Find where the given text appears and provide that cell's center as (X, Y) coordinate. 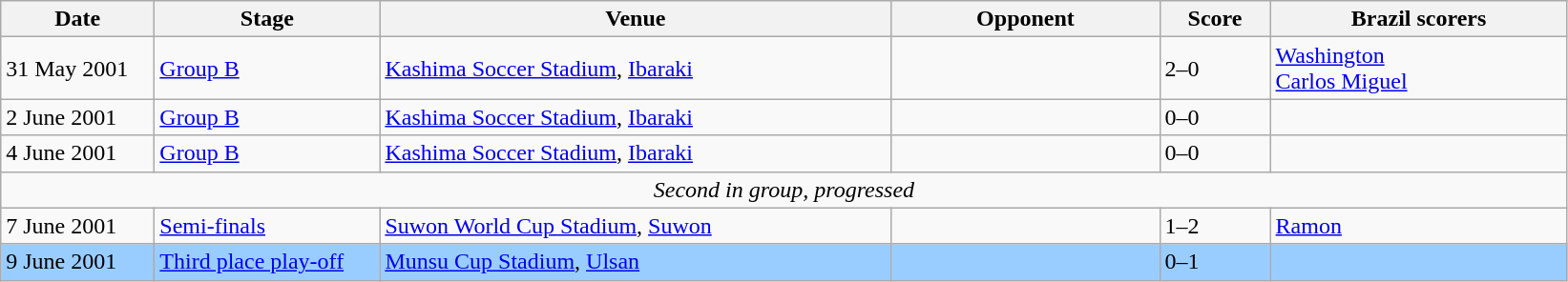
Score (1215, 19)
2–0 (1215, 69)
0–1 (1215, 262)
Suwon World Cup Stadium, Suwon (636, 226)
Third place play-off (267, 262)
Ramon (1418, 226)
1–2 (1215, 226)
Second in group, progressed (784, 190)
Stage (267, 19)
Semi-finals (267, 226)
31 May 2001 (78, 69)
2 June 2001 (78, 117)
Venue (636, 19)
Opponent (1025, 19)
Brazil scorers (1418, 19)
Washington Carlos Miguel (1418, 69)
7 June 2001 (78, 226)
4 June 2001 (78, 153)
Date (78, 19)
9 June 2001 (78, 262)
Munsu Cup Stadium, Ulsan (636, 262)
